Scan for the cell matching the given text and deliver its [X, Y] coordinate at center. 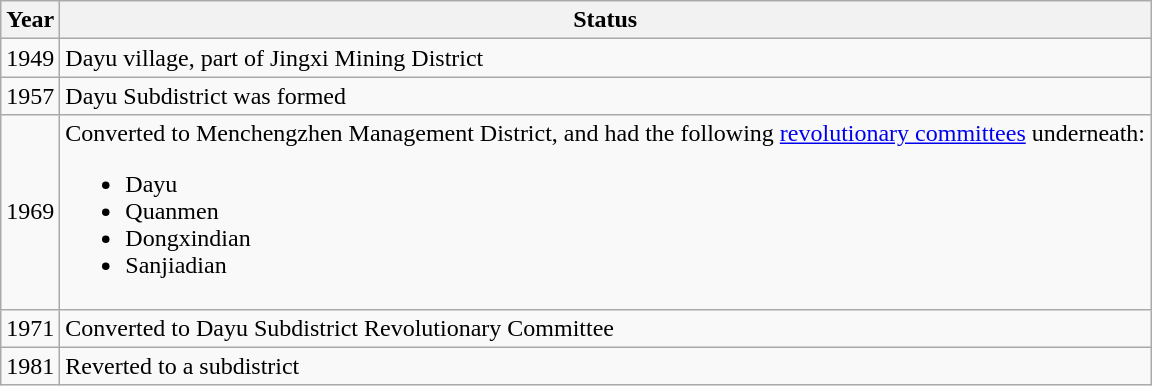
Reverted to a subdistrict [606, 366]
1969 [30, 212]
Status [606, 20]
1949 [30, 58]
Converted to Dayu Subdistrict Revolutionary Committee [606, 328]
Dayu Subdistrict was formed [606, 96]
Converted to Menchengzhen Management District, and had the following revolutionary committees underneath:DayuQuanmenDongxindianSanjiadian [606, 212]
1957 [30, 96]
1981 [30, 366]
Dayu village, part of Jingxi Mining District [606, 58]
1971 [30, 328]
Year [30, 20]
